Capture the cell that displays the provided text and extract its [x, y] central coordinate. 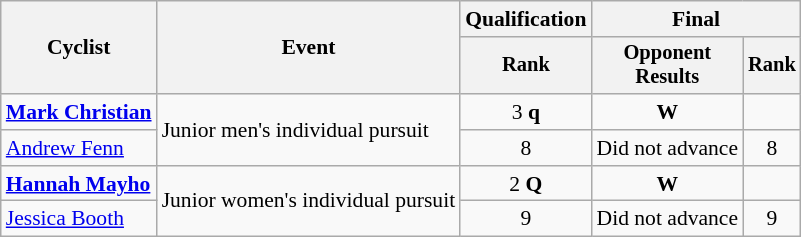
Hannah Mayho [79, 184]
OpponentResults [667, 66]
Junior men's individual pursuit [309, 130]
Mark Christian [79, 112]
2 Q [526, 184]
3 q [526, 112]
Final [696, 19]
Qualification [526, 19]
Event [309, 48]
Jessica Booth [79, 219]
Junior women's individual pursuit [309, 202]
Cyclist [79, 48]
Andrew Fenn [79, 148]
